Locate the cell with the specified text and output its (x, y) center coordinate. 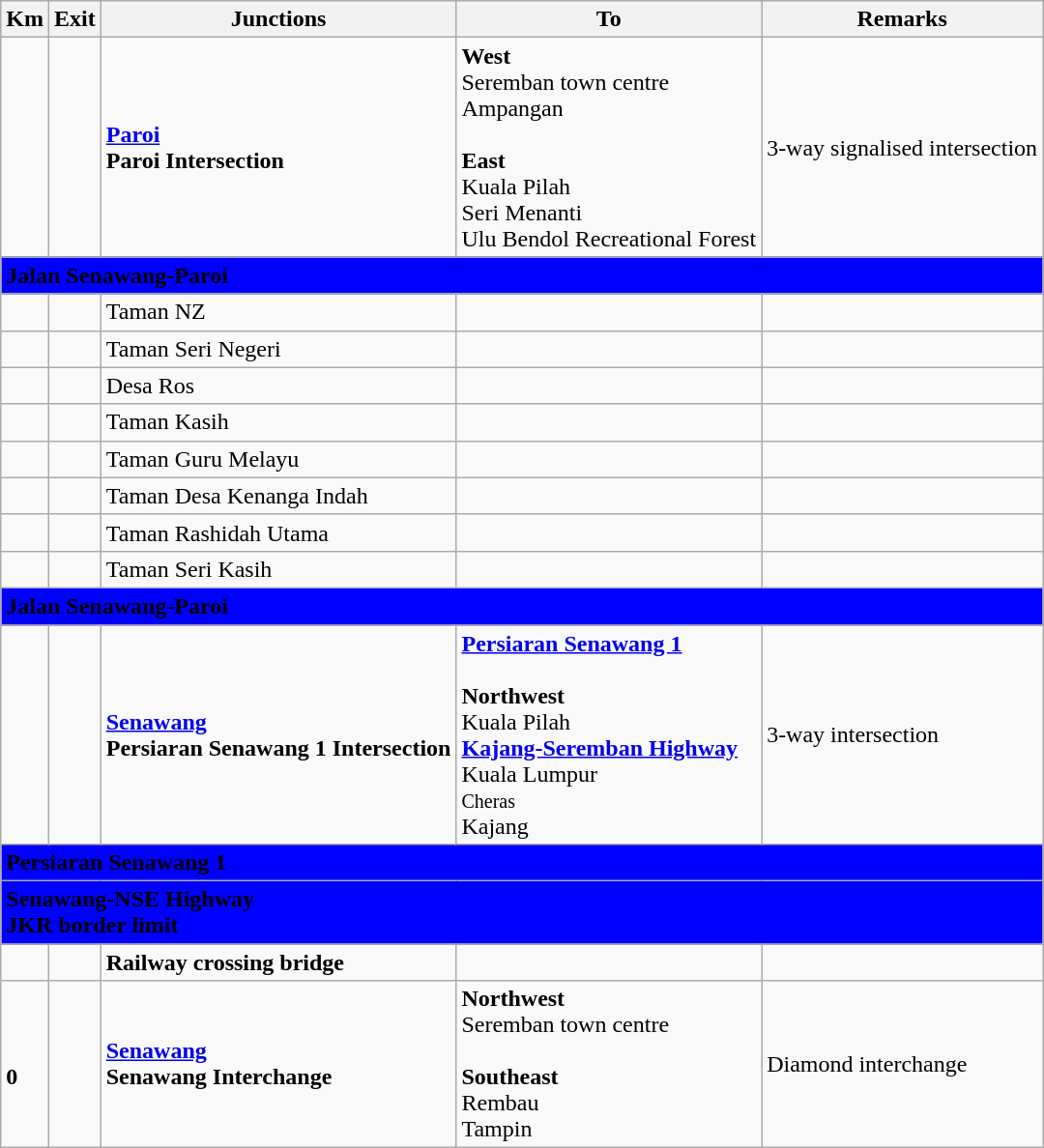
Taman Guru Melayu (278, 459)
Taman Seri Negeri (278, 349)
3-way signalised intersection (903, 147)
West Seremban town centre AmpanganEast Kuala Pilah Seri MenantiUlu Bendol Recreational Forest (609, 147)
ParoiParoi Intersection (278, 147)
Exit (74, 19)
Taman Desa Kenanga Indah (278, 496)
Persiaran Senawang 1Northwest Kuala Pilah Kajang-Seremban HighwayKuala Lumpur CherasKajang (609, 734)
Taman NZ (278, 312)
Junctions (278, 19)
SenawangPersiaran Senawang 1 Intersection (278, 734)
Taman Rashidah Utama (278, 532)
Senawang-NSE HighwayJKR border limit (522, 912)
3-way intersection (903, 734)
SenawangSenawang Interchange (278, 1065)
Diamond interchange (903, 1065)
Km (25, 19)
Taman Kasih (278, 422)
To (609, 19)
Railway crossing bridge (278, 962)
Northwest Seremban town centreSoutheast Rembau Tampin (609, 1065)
0 (25, 1065)
Remarks (903, 19)
Persiaran Senawang 1 (522, 863)
Desa Ros (278, 386)
Taman Seri Kasih (278, 569)
